Pinpoint the cell where the given text exists, returning its (X, Y) midpoint coordinate. 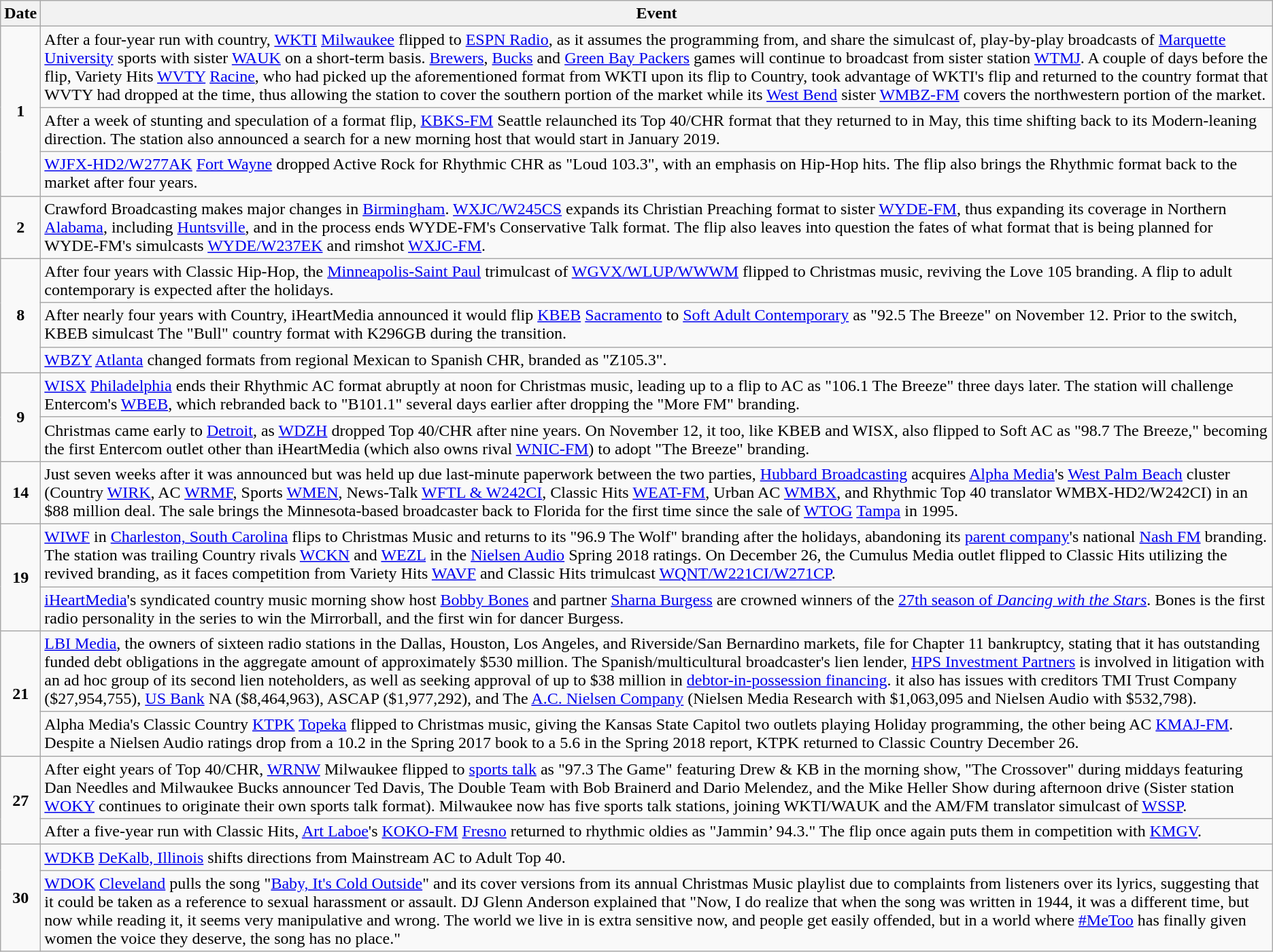
30 (20, 898)
Date (20, 14)
19 (20, 577)
14 (20, 492)
2 (20, 227)
WDKB DeKalb, Illinois shifts directions from Mainstream AC to Adult Top 40. (657, 857)
9 (20, 417)
21 (20, 694)
Event (657, 14)
8 (20, 316)
27 (20, 800)
1 (20, 112)
WBZY Atlanta changed formats from regional Mexican to Spanish CHR, branded as "Z105.3". (657, 360)
